Capture the cell that displays the provided text and extract its (X, Y) central coordinate. 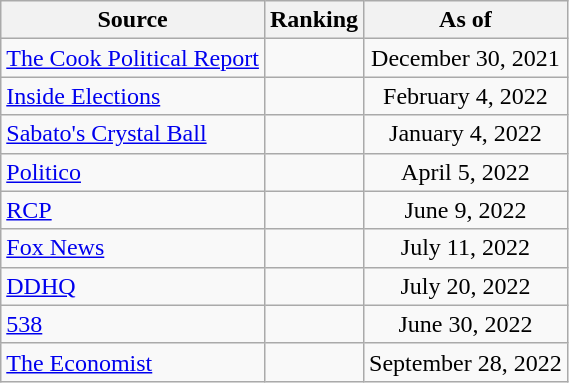
As of (466, 20)
Inside Elections (133, 96)
RCP (133, 210)
December 30, 2021 (466, 58)
The Economist (133, 362)
July 11, 2022 (466, 248)
June 30, 2022 (466, 324)
January 4, 2022 (466, 134)
Ranking (314, 20)
April 5, 2022 (466, 172)
Politico (133, 172)
538 (133, 324)
June 9, 2022 (466, 210)
July 20, 2022 (466, 286)
Fox News (133, 248)
DDHQ (133, 286)
September 28, 2022 (466, 362)
February 4, 2022 (466, 96)
The Cook Political Report (133, 58)
Sabato's Crystal Ball (133, 134)
Source (133, 20)
